Locate the cell with the specified text and output its (x, y) center coordinate. 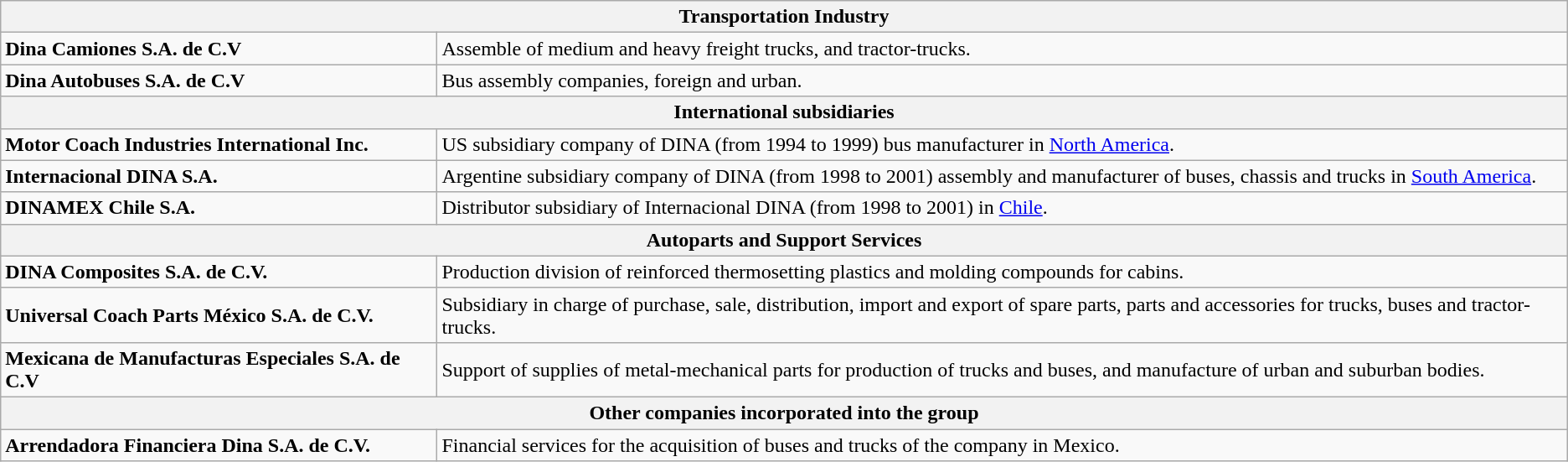
Distributor subsidiary of Internacional DINA (from 1998 to 2001) in Chile. (1002, 208)
Bus assembly companies, foreign and urban. (1002, 80)
Other companies incorporated into the group (784, 413)
Motor Coach Industries International Inc. (219, 144)
Assemble of medium and heavy freight trucks, and tractor-trucks. (1002, 49)
Dina Camiones S.A. de C.V (219, 49)
Universal Coach Parts México S.A. de C.V. (219, 315)
DINA Composites S.A. de C.V. (219, 272)
Autoparts and Support Services (784, 240)
Transportation Industry (784, 17)
Support of supplies of metal-mechanical parts for production of trucks and buses, and manufacture of urban and suburban bodies. (1002, 369)
Financial services for the acquisition of buses and trucks of the company in Mexico. (1002, 445)
US subsidiary company of DINA (from 1994 to 1999) bus manufacturer in North America. (1002, 144)
Argentine subsidiary company of DINA (from 1998 to 2001) assembly and manufacturer of buses, chassis and trucks in South America. (1002, 176)
Subsidiary in charge of purchase, sale, distribution, import and export of spare parts, parts and accessories for trucks, buses and tractor-trucks. (1002, 315)
Mexicana de Manufacturas Especiales S.A. de C.V (219, 369)
Internacional DINA S.A. (219, 176)
Arrendadora Financiera Dina S.A. de C.V. (219, 445)
International subsidiaries (784, 112)
DINAMEX Chile S.A. (219, 208)
Dina Autobuses S.A. de C.V (219, 80)
Production division of reinforced thermosetting plastics and molding compounds for cabins. (1002, 272)
